Return [X, Y] of the center of cell containing provided text 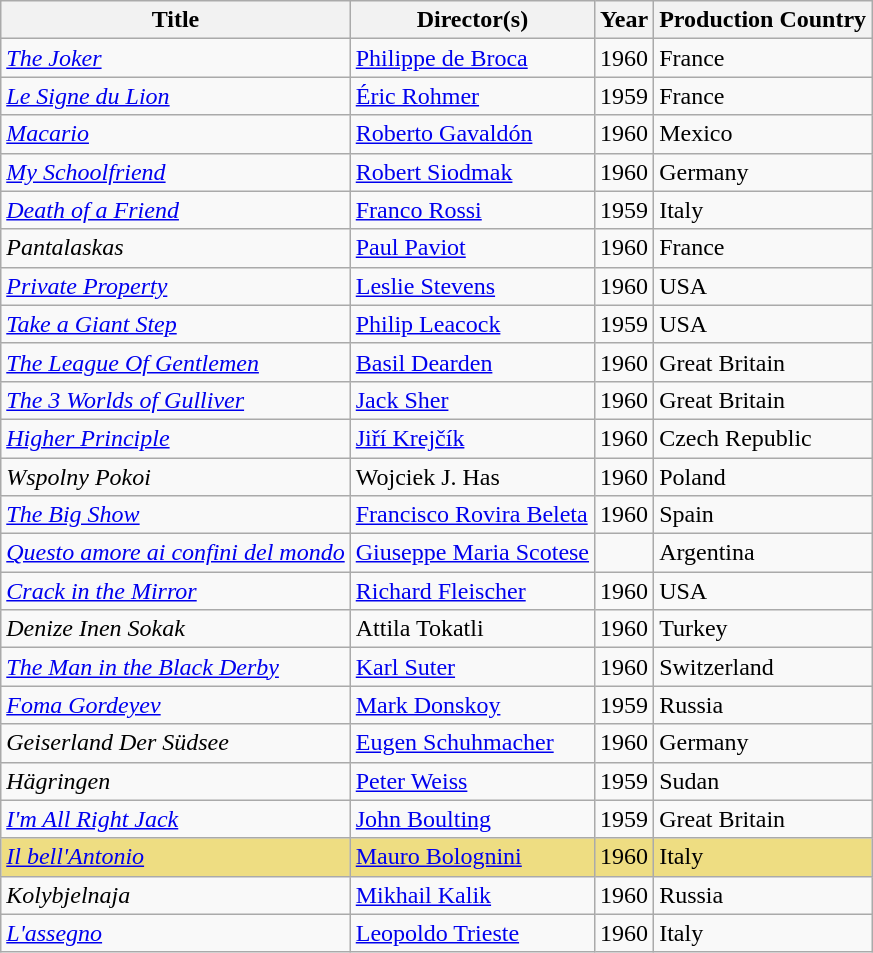
Franco Rossi [472, 210]
Le Signe du Lion [176, 96]
The Man in the Black Derby [176, 667]
Mark Donskoy [472, 705]
Pantalaskas [176, 248]
L'assegno [176, 933]
Philippe de Broca [472, 58]
Peter Weiss [472, 781]
Death of a Friend [176, 210]
Eugen Schuhmacher [472, 743]
Title [176, 20]
Mauro Bolognini [472, 857]
Mikhail Kalik [472, 895]
Higher Principle [176, 438]
Paul Paviot [472, 248]
Jack Sher [472, 400]
Leslie Stevens [472, 286]
Poland [763, 477]
Philip Leacock [472, 324]
Spain [763, 515]
Private Property [176, 286]
Robert Siodmak [472, 172]
Wojciek J. Has [472, 477]
Leopoldo Trieste [472, 933]
Director(s) [472, 20]
Basil Dearden [472, 362]
Production Country [763, 20]
The League Of Gentlemen [176, 362]
The Joker [176, 58]
Karl Suter [472, 667]
Denize Inen Sokak [176, 629]
The Big Show [176, 515]
Questo amore ai confini del mondo [176, 553]
Éric Rohmer [472, 96]
Crack in the Mirror [176, 591]
Attila Tokatli [472, 629]
Mexico [763, 134]
Kolybjelnaja [176, 895]
Jiří Krejčík [472, 438]
Hägringen [176, 781]
Foma Gordeyev [176, 705]
Argentina [763, 553]
The 3 Worlds of Gulliver [176, 400]
John Boulting [472, 819]
Year [624, 20]
Czech Republic [763, 438]
My Schoolfriend [176, 172]
Francisco Rovira Beleta [472, 515]
Switzerland [763, 667]
Giuseppe Maria Scotese [472, 553]
Sudan [763, 781]
Geiserland Der Südsee [176, 743]
Roberto Gavaldón [472, 134]
Wspolny Pokoi [176, 477]
Turkey [763, 629]
Take a Giant Step [176, 324]
Macario [176, 134]
I'm All Right Jack [176, 819]
Il bell'Antonio [176, 857]
Richard Fleischer [472, 591]
